Provide the (X, Y) coordinate of the cell's center where the given text is located.  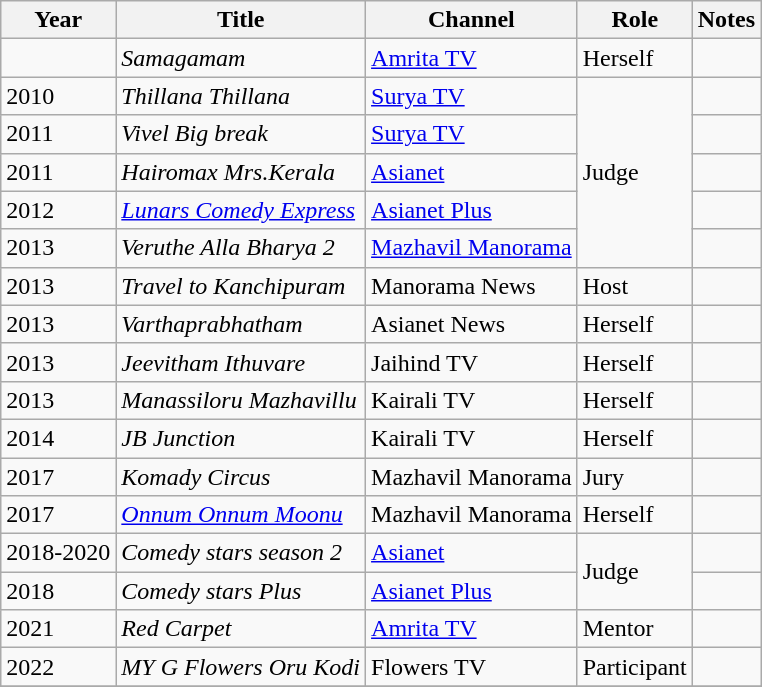
Travel to Kanchipuram (241, 286)
Channel (472, 20)
JB Junction (241, 438)
Role (634, 20)
Asianet News (472, 324)
Title (241, 20)
Veruthe Alla Bharya 2 (241, 248)
MY G Flowers Oru Kodi (241, 667)
Participant (634, 667)
2010 (58, 96)
Notes (726, 20)
Jeevitham Ithuvare (241, 362)
Onnum Onnum Moonu (241, 515)
Varthaprabhatham (241, 324)
Mentor (634, 629)
2014 (58, 438)
2021 (58, 629)
Komady Circus (241, 477)
Host (634, 286)
2018-2020 (58, 553)
Hairomax Mrs.Kerala (241, 172)
2022 (58, 667)
2012 (58, 210)
Comedy stars Plus (241, 591)
Manassiloru Mazhavillu (241, 400)
Jaihind TV (472, 362)
Lunars Comedy Express (241, 210)
Thillana Thillana (241, 96)
Red Carpet (241, 629)
2018 (58, 591)
Year (58, 20)
Samagamam (241, 58)
Comedy stars season 2 (241, 553)
Jury (634, 477)
Manorama News (472, 286)
Vivel Big break (241, 134)
Flowers TV (472, 667)
